Scan for the cell matching the given text and deliver its (x, y) coordinate at center. 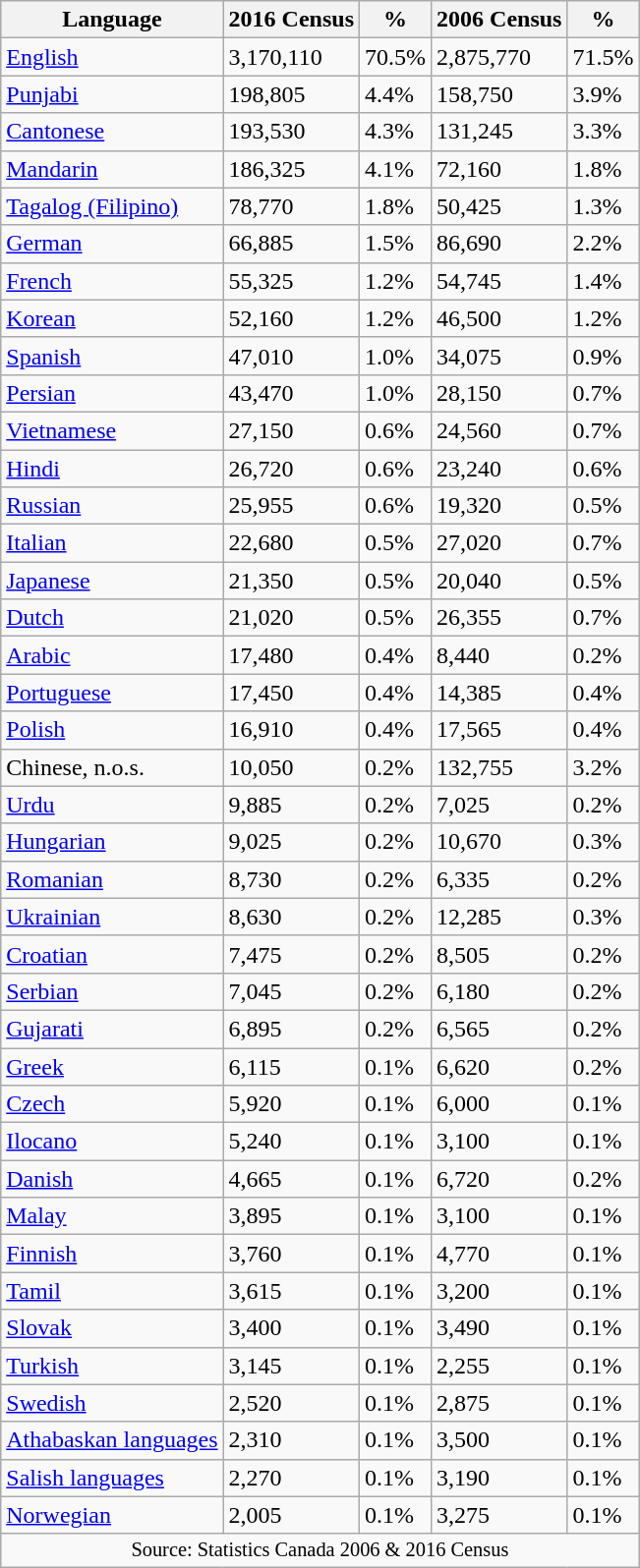
3.2% (604, 767)
Gujarati (112, 1029)
14,385 (499, 693)
2.2% (604, 244)
52,160 (291, 318)
Tagalog (Filipino) (112, 206)
German (112, 244)
132,755 (499, 767)
86,690 (499, 244)
19,320 (499, 506)
9,025 (291, 842)
Source: Statistics Canada 2006 & 2016 Census (320, 1550)
4.3% (395, 132)
Mandarin (112, 169)
3,200 (499, 1291)
3,145 (291, 1366)
186,325 (291, 169)
2006 Census (499, 20)
2,875,770 (499, 57)
Malay (112, 1216)
Portuguese (112, 693)
2,270 (291, 1478)
9,885 (291, 805)
4.1% (395, 169)
Japanese (112, 581)
3,760 (291, 1254)
1.3% (604, 206)
3.9% (604, 94)
Norwegian (112, 1515)
2016 Census (291, 20)
Swedish (112, 1403)
27,150 (291, 430)
Greek (112, 1066)
Spanish (112, 356)
4,770 (499, 1254)
Ukrainian (112, 917)
23,240 (499, 469)
6,895 (291, 1029)
3,500 (499, 1440)
50,425 (499, 206)
Russian (112, 506)
Punjabi (112, 94)
158,750 (499, 94)
Hindi (112, 469)
17,565 (499, 730)
16,910 (291, 730)
4,665 (291, 1179)
Finnish (112, 1254)
20,040 (499, 581)
Hungarian (112, 842)
55,325 (291, 281)
Arabic (112, 655)
17,480 (291, 655)
24,560 (499, 430)
3,490 (499, 1328)
Turkish (112, 1366)
Dutch (112, 618)
43,470 (291, 393)
6,565 (499, 1029)
10,670 (499, 842)
2,255 (499, 1366)
6,180 (499, 991)
47,010 (291, 356)
8,505 (499, 954)
8,630 (291, 917)
Romanian (112, 879)
Athabaskan languages (112, 1440)
54,745 (499, 281)
6,115 (291, 1066)
22,680 (291, 543)
1.5% (395, 244)
72,160 (499, 169)
21,350 (291, 581)
5,920 (291, 1104)
3,400 (291, 1328)
8,440 (499, 655)
3,190 (499, 1478)
3,895 (291, 1216)
12,285 (499, 917)
193,530 (291, 132)
3,615 (291, 1291)
Urdu (112, 805)
34,075 (499, 356)
7,045 (291, 991)
1.4% (604, 281)
26,355 (499, 618)
25,955 (291, 506)
7,475 (291, 954)
198,805 (291, 94)
2,005 (291, 1515)
8,730 (291, 879)
Cantonese (112, 132)
46,500 (499, 318)
28,150 (499, 393)
26,720 (291, 469)
27,020 (499, 543)
Italian (112, 543)
3,170,110 (291, 57)
Ilocano (112, 1142)
6,335 (499, 879)
21,020 (291, 618)
2,875 (499, 1403)
131,245 (499, 132)
7,025 (499, 805)
17,450 (291, 693)
Persian (112, 393)
3.3% (604, 132)
71.5% (604, 57)
78,770 (291, 206)
3,275 (499, 1515)
6,620 (499, 1066)
Tamil (112, 1291)
10,050 (291, 767)
5,240 (291, 1142)
2,520 (291, 1403)
Croatian (112, 954)
French (112, 281)
Korean (112, 318)
6,000 (499, 1104)
Chinese, n.o.s. (112, 767)
6,720 (499, 1179)
4.4% (395, 94)
English (112, 57)
Polish (112, 730)
Czech (112, 1104)
0.9% (604, 356)
Slovak (112, 1328)
Salish languages (112, 1478)
Vietnamese (112, 430)
Danish (112, 1179)
Serbian (112, 991)
66,885 (291, 244)
Language (112, 20)
2,310 (291, 1440)
70.5% (395, 57)
